For the text-containing cell, return its midpoint in (X, Y) coordinate format. 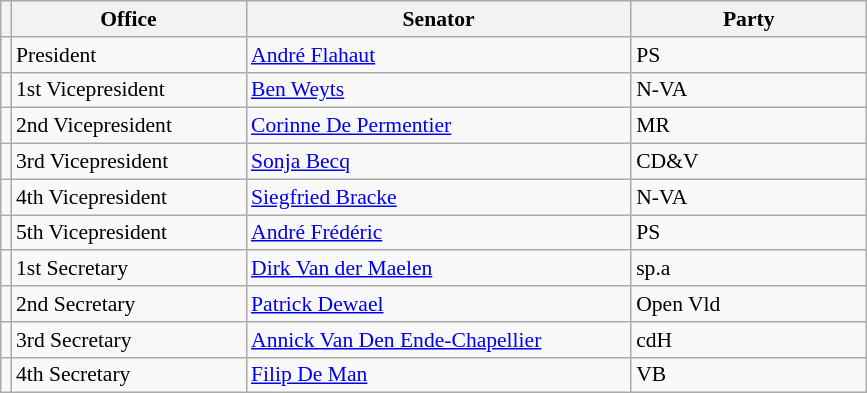
Party (748, 19)
Siegfried Bracke (438, 197)
CD&V (748, 162)
André Flahaut (438, 55)
Patrick Dewael (438, 304)
2nd Vicepresident (128, 126)
Senator (438, 19)
President (128, 55)
sp.a (748, 269)
1st Secretary (128, 269)
5th Vicepresident (128, 233)
3rd Vicepresident (128, 162)
Ben Weyts (438, 90)
Corinne De Permentier (438, 126)
4th Vicepresident (128, 197)
1st Vicepresident (128, 90)
3rd Secretary (128, 340)
VB (748, 375)
4th Secretary (128, 375)
Sonja Becq (438, 162)
MR (748, 126)
2nd Secretary (128, 304)
Open Vld (748, 304)
André Frédéric (438, 233)
cdH (748, 340)
Dirk Van der Maelen (438, 269)
Filip De Man (438, 375)
Office (128, 19)
Annick Van Den Ende-Chapellier (438, 340)
